Output the [X, Y] coordinate of the center of the cell containing the given text.  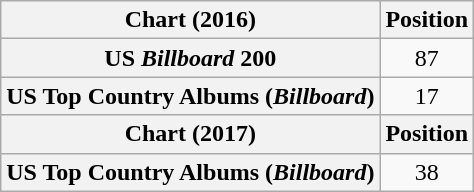
Chart (2017) [190, 134]
Chart (2016) [190, 20]
17 [427, 96]
87 [427, 58]
US Billboard 200 [190, 58]
38 [427, 172]
